Output the [X, Y] coordinate of the center of the cell containing the given text.  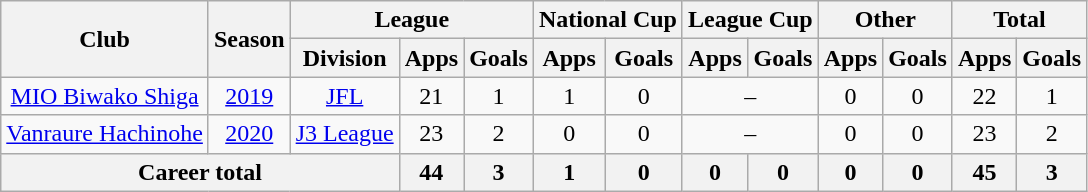
National Cup [608, 20]
Total [1019, 20]
Division [344, 58]
44 [431, 172]
22 [984, 96]
Club [105, 39]
J3 League [344, 134]
2020 [249, 134]
League [412, 20]
Other [885, 20]
JFL [344, 96]
21 [431, 96]
Season [249, 39]
Career total [200, 172]
MIO Biwako Shiga [105, 96]
45 [984, 172]
League Cup [750, 20]
2019 [249, 96]
Vanraure Hachinohe [105, 134]
